Detect which cell encompasses the target text, then output its [x, y] center coordinate. 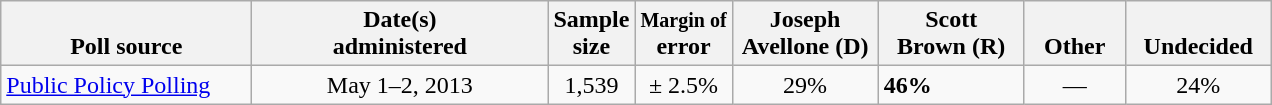
Public Policy Polling [126, 85]
Samplesize [592, 34]
Poll source [126, 34]
29% [805, 85]
JosephAvellone (D) [805, 34]
ScottBrown (R) [951, 34]
Margin oferror [684, 34]
Undecided [1198, 34]
Date(s)administered [400, 34]
May 1–2, 2013 [400, 85]
24% [1198, 85]
Other [1074, 34]
1,539 [592, 85]
— [1074, 85]
± 2.5% [684, 85]
46% [951, 85]
